Extract the (x, y) coordinate from the center of the cell holding the provided text.  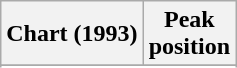
Peakposition (189, 34)
Chart (1993) (72, 34)
